Output the [x, y] coordinate of the center of the cell containing the given text.  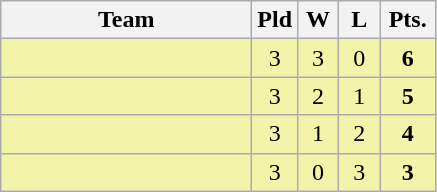
6 [408, 58]
L [360, 20]
Team [126, 20]
4 [408, 134]
Pts. [408, 20]
5 [408, 96]
Pld [275, 20]
W [318, 20]
